Search for the cell housing the specified text and yield its (x, y) center coordinate. 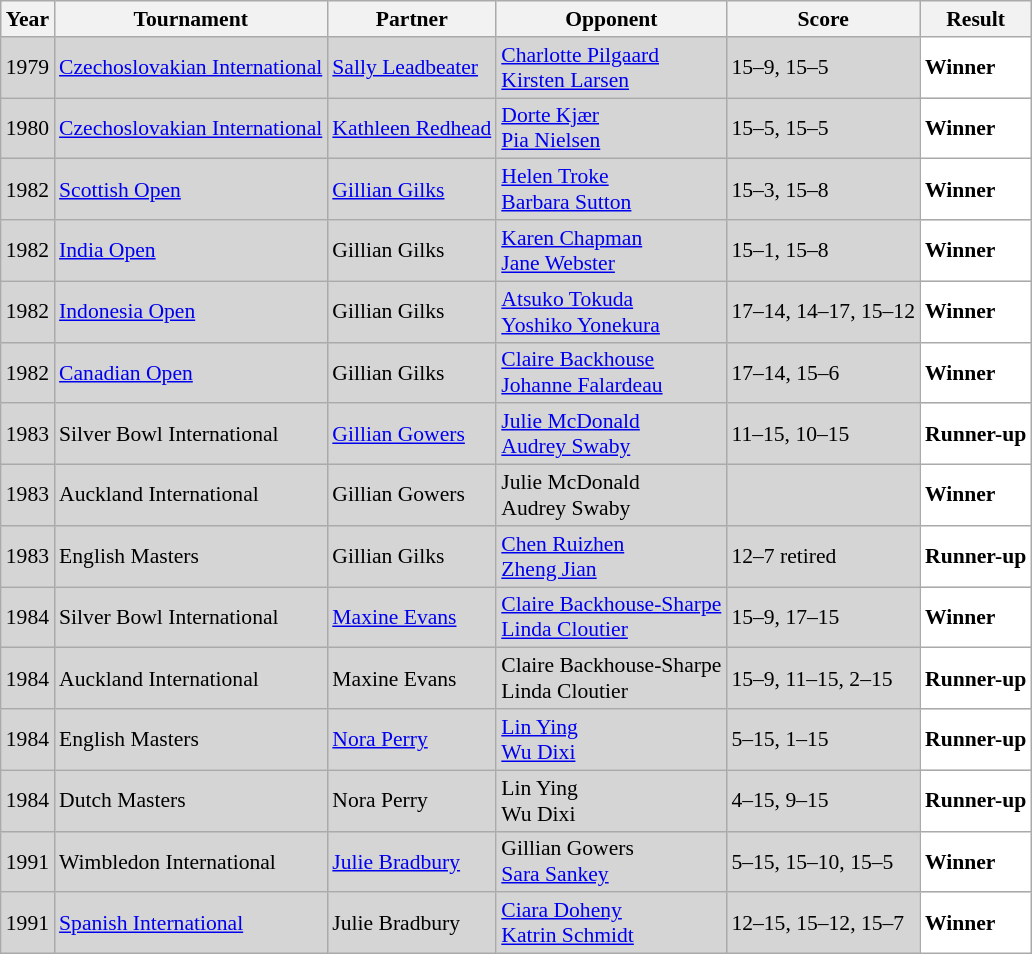
Result (976, 19)
Indonesia Open (190, 312)
Spanish International (190, 924)
15–5, 15–5 (823, 128)
15–3, 15–8 (823, 190)
Wimbledon International (190, 862)
5–15, 15–10, 15–5 (823, 862)
Partner (412, 19)
12–7 retired (823, 556)
4–15, 9–15 (823, 800)
12–15, 15–12, 15–7 (823, 924)
1979 (28, 68)
Canadian Open (190, 372)
17–14, 14–17, 15–12 (823, 312)
Dorte Kjær Pia Nielsen (611, 128)
17–14, 15–6 (823, 372)
Year (28, 19)
Gillian Gowers Sara Sankey (611, 862)
India Open (190, 250)
Charlotte Pilgaard Kirsten Larsen (611, 68)
Ciara Doheny Katrin Schmidt (611, 924)
Chen Ruizhen Zheng Jian (611, 556)
Score (823, 19)
15–1, 15–8 (823, 250)
Sally Leadbeater (412, 68)
15–9, 11–15, 2–15 (823, 678)
Scottish Open (190, 190)
Opponent (611, 19)
11–15, 10–15 (823, 434)
5–15, 1–15 (823, 740)
Karen Chapman Jane Webster (611, 250)
Claire Backhouse Johanne Falardeau (611, 372)
15–9, 15–5 (823, 68)
Tournament (190, 19)
Helen Troke Barbara Sutton (611, 190)
Kathleen Redhead (412, 128)
1980 (28, 128)
Dutch Masters (190, 800)
15–9, 17–15 (823, 618)
Atsuko Tokuda Yoshiko Yonekura (611, 312)
